Provide the [X, Y] coordinate of the cell's center where the given text is located.  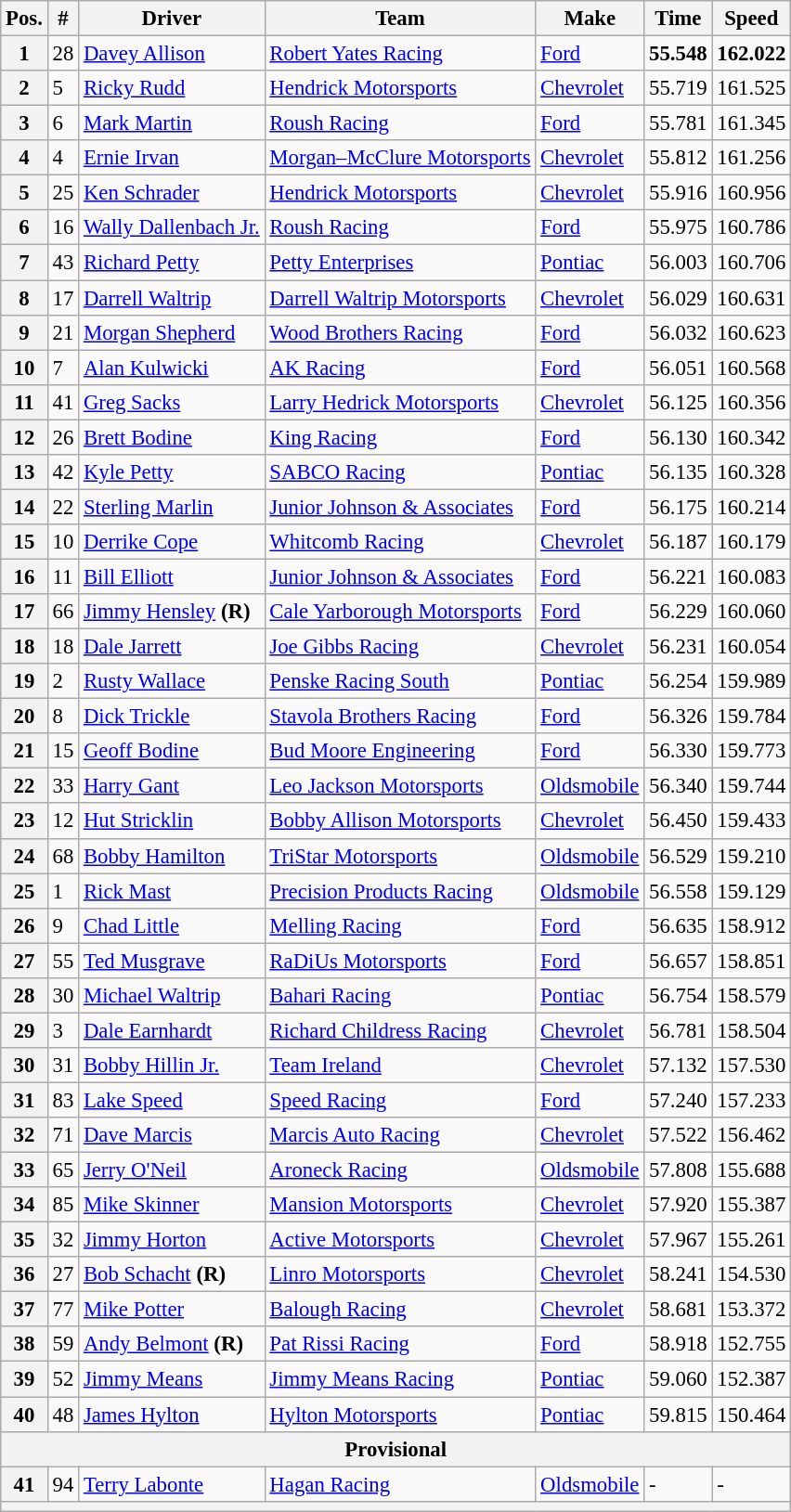
55.719 [678, 88]
56.635 [678, 925]
RaDiUs Motorsports [400, 961]
Driver [172, 19]
160.054 [752, 647]
AK Racing [400, 368]
56.558 [678, 891]
152.755 [752, 1345]
160.623 [752, 332]
Bobby Hillin Jr. [172, 1066]
58.918 [678, 1345]
Mike Potter [172, 1310]
160.956 [752, 193]
SABCO Racing [400, 472]
Pos. [24, 19]
Joe Gibbs Racing [400, 647]
158.912 [752, 925]
Bobby Hamilton [172, 856]
160.356 [752, 402]
19 [24, 681]
55.812 [678, 158]
Provisional [395, 1449]
159.744 [752, 786]
56.254 [678, 681]
Marcis Auto Racing [400, 1135]
Speed [752, 19]
68 [63, 856]
57.808 [678, 1170]
Team [400, 19]
83 [63, 1100]
160.786 [752, 227]
38 [24, 1345]
58.681 [678, 1310]
Ernie Irvan [172, 158]
Petty Enterprises [400, 263]
55.781 [678, 123]
# [63, 19]
36 [24, 1274]
Hagan Racing [400, 1484]
Kyle Petty [172, 472]
Active Motorsports [400, 1240]
Pat Rissi Racing [400, 1345]
59.815 [678, 1415]
160.706 [752, 263]
94 [63, 1484]
Bill Elliott [172, 576]
43 [63, 263]
162.022 [752, 54]
Bobby Allison Motorsports [400, 821]
155.387 [752, 1205]
56.029 [678, 298]
14 [24, 507]
159.989 [752, 681]
TriStar Motorsports [400, 856]
Jimmy Horton [172, 1240]
160.631 [752, 298]
55.548 [678, 54]
Make [590, 19]
Cale Yarborough Motorsports [400, 612]
Chad Little [172, 925]
13 [24, 472]
59 [63, 1345]
77 [63, 1310]
Wood Brothers Racing [400, 332]
Dale Jarrett [172, 647]
71 [63, 1135]
Robert Yates Racing [400, 54]
37 [24, 1310]
Jimmy Means Racing [400, 1379]
Morgan–McClure Motorsports [400, 158]
56.051 [678, 368]
161.345 [752, 123]
160.342 [752, 437]
Balough Racing [400, 1310]
56.032 [678, 332]
Alan Kulwicki [172, 368]
157.233 [752, 1100]
Andy Belmont (R) [172, 1345]
Richard Petty [172, 263]
Hut Stricklin [172, 821]
King Racing [400, 437]
Aroneck Racing [400, 1170]
Lake Speed [172, 1100]
56.229 [678, 612]
56.130 [678, 437]
155.688 [752, 1170]
56.330 [678, 751]
160.214 [752, 507]
Jerry O'Neil [172, 1170]
Rick Mast [172, 891]
Team Ireland [400, 1066]
Dick Trickle [172, 717]
158.504 [752, 1030]
Leo Jackson Motorsports [400, 786]
152.387 [752, 1379]
Jimmy Means [172, 1379]
58.241 [678, 1274]
Harry Gant [172, 786]
Bud Moore Engineering [400, 751]
65 [63, 1170]
57.920 [678, 1205]
155.261 [752, 1240]
39 [24, 1379]
Bahari Racing [400, 996]
57.132 [678, 1066]
Sterling Marlin [172, 507]
29 [24, 1030]
Richard Childress Racing [400, 1030]
159.210 [752, 856]
35 [24, 1240]
159.433 [752, 821]
154.530 [752, 1274]
56.125 [678, 402]
Greg Sacks [172, 402]
57.967 [678, 1240]
161.525 [752, 88]
48 [63, 1415]
Darrell Waltrip Motorsports [400, 298]
160.179 [752, 542]
153.372 [752, 1310]
150.464 [752, 1415]
56.450 [678, 821]
55.975 [678, 227]
Mike Skinner [172, 1205]
Time [678, 19]
85 [63, 1205]
24 [24, 856]
Larry Hedrick Motorsports [400, 402]
56.003 [678, 263]
158.851 [752, 961]
Ted Musgrave [172, 961]
Wally Dallenbach Jr. [172, 227]
Brett Bodine [172, 437]
55 [63, 961]
159.784 [752, 717]
James Hylton [172, 1415]
20 [24, 717]
Darrell Waltrip [172, 298]
Geoff Bodine [172, 751]
159.129 [752, 891]
Michael Waltrip [172, 996]
Hylton Motorsports [400, 1415]
40 [24, 1415]
42 [63, 472]
56.529 [678, 856]
Stavola Brothers Racing [400, 717]
Penske Racing South [400, 681]
Morgan Shepherd [172, 332]
56.781 [678, 1030]
56.221 [678, 576]
Speed Racing [400, 1100]
56.135 [678, 472]
Jimmy Hensley (R) [172, 612]
Whitcomb Racing [400, 542]
Ricky Rudd [172, 88]
57.240 [678, 1100]
56.657 [678, 961]
Mark Martin [172, 123]
161.256 [752, 158]
Terry Labonte [172, 1484]
160.568 [752, 368]
158.579 [752, 996]
55.916 [678, 193]
157.530 [752, 1066]
Derrike Cope [172, 542]
Melling Racing [400, 925]
34 [24, 1205]
66 [63, 612]
160.328 [752, 472]
Bob Schacht (R) [172, 1274]
56.231 [678, 647]
56.187 [678, 542]
Davey Allison [172, 54]
160.083 [752, 576]
Linro Motorsports [400, 1274]
156.462 [752, 1135]
52 [63, 1379]
Precision Products Racing [400, 891]
Ken Schrader [172, 193]
56.175 [678, 507]
Mansion Motorsports [400, 1205]
Rusty Wallace [172, 681]
57.522 [678, 1135]
Dave Marcis [172, 1135]
56.340 [678, 786]
Dale Earnhardt [172, 1030]
23 [24, 821]
59.060 [678, 1379]
160.060 [752, 612]
159.773 [752, 751]
56.754 [678, 996]
56.326 [678, 717]
